Return the (X, Y) coordinate for the center point of the cell that contains the specified text.  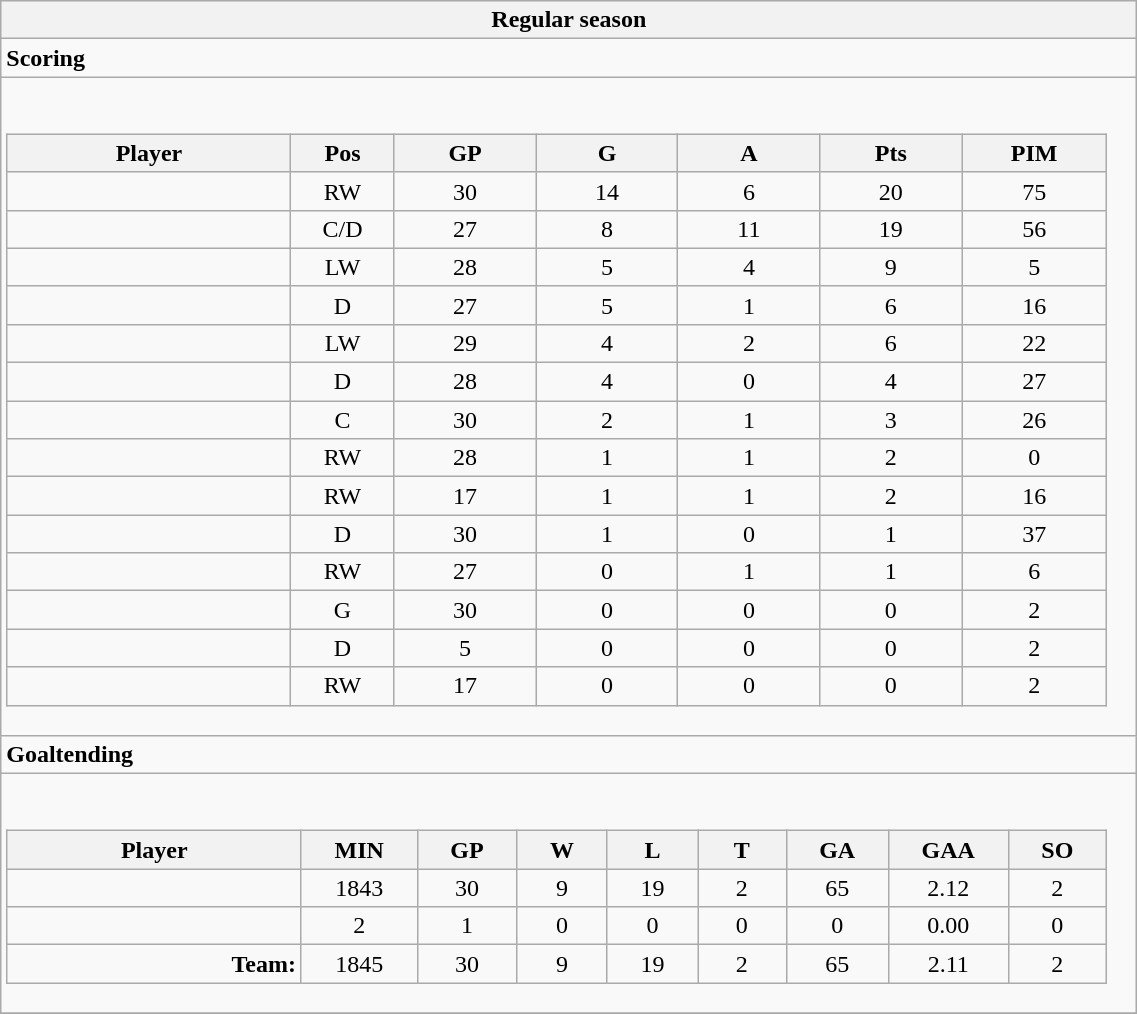
20 (891, 191)
A (749, 153)
56 (1034, 229)
29 (465, 343)
26 (1034, 420)
2.12 (948, 888)
Team: (154, 964)
W (562, 850)
Player MIN GP W L T GA GAA SO 1843 30 9 19 2 65 2.12 2 2 1 0 0 0 0 0.00 0 Team: 1845 30 9 19 2 65 2.11 2 (569, 893)
22 (1034, 343)
1843 (359, 888)
Pts (891, 153)
11 (749, 229)
Goaltending (569, 754)
Regular season (569, 20)
14 (607, 191)
2.11 (948, 964)
3 (891, 420)
75 (1034, 191)
MIN (359, 850)
C (342, 420)
T (742, 850)
PIM (1034, 153)
L (652, 850)
GAA (948, 850)
1845 (359, 964)
Scoring (569, 58)
GA (837, 850)
C/D (342, 229)
Pos (342, 153)
SO (1057, 850)
37 (1034, 534)
8 (607, 229)
0.00 (948, 926)
